Provide the [X, Y] coordinate of the cell's center where the given text is located.  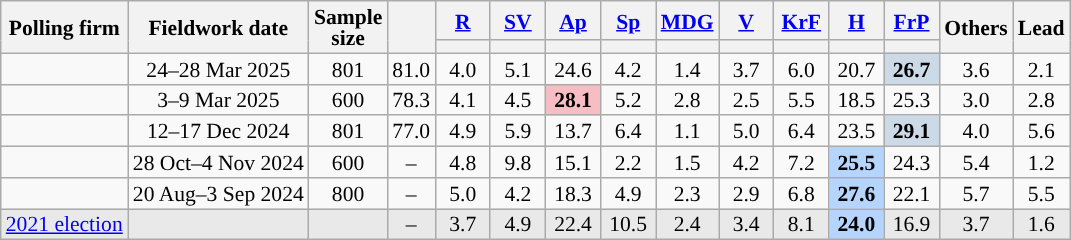
5.2 [628, 100]
3.0 [976, 100]
24.0 [856, 224]
5.7 [976, 194]
7.2 [802, 162]
V [746, 20]
24–28 Mar 2025 [218, 68]
8.1 [802, 224]
5.6 [1042, 132]
4.5 [518, 100]
FrP [912, 20]
Sp [628, 20]
6.0 [802, 68]
29.1 [912, 132]
4.1 [462, 100]
78.3 [411, 100]
18.5 [856, 100]
KrF [802, 20]
18.3 [572, 194]
15.1 [572, 162]
20 Aug–3 Sep 2024 [218, 194]
6.8 [802, 194]
5.1 [518, 68]
22.4 [572, 224]
13.7 [572, 132]
25.3 [912, 100]
1.6 [1042, 224]
12–17 Dec 2024 [218, 132]
1.1 [688, 132]
10.5 [628, 224]
26.7 [912, 68]
2021 election [64, 224]
3.6 [976, 68]
800 [348, 194]
Lead [1042, 27]
SV [518, 20]
22.1 [912, 194]
Polling firm [64, 27]
5.9 [518, 132]
28 Oct–4 Nov 2024 [218, 162]
1.5 [688, 162]
3.4 [746, 224]
2.1 [1042, 68]
23.5 [856, 132]
1.2 [1042, 162]
2.9 [746, 194]
2.2 [628, 162]
Others [976, 27]
H [856, 20]
24.3 [912, 162]
3–9 Mar 2025 [218, 100]
2.4 [688, 224]
1.4 [688, 68]
25.5 [856, 162]
Fieldwork date [218, 27]
77.0 [411, 132]
16.9 [912, 224]
Samplesize [348, 27]
R [462, 20]
28.1 [572, 100]
4.8 [462, 162]
2.3 [688, 194]
2.5 [746, 100]
27.6 [856, 194]
81.0 [411, 68]
MDG [688, 20]
20.7 [856, 68]
9.8 [518, 162]
5.4 [976, 162]
Ap [572, 20]
24.6 [572, 68]
